Locate the cell with the specified text and output its (X, Y) center coordinate. 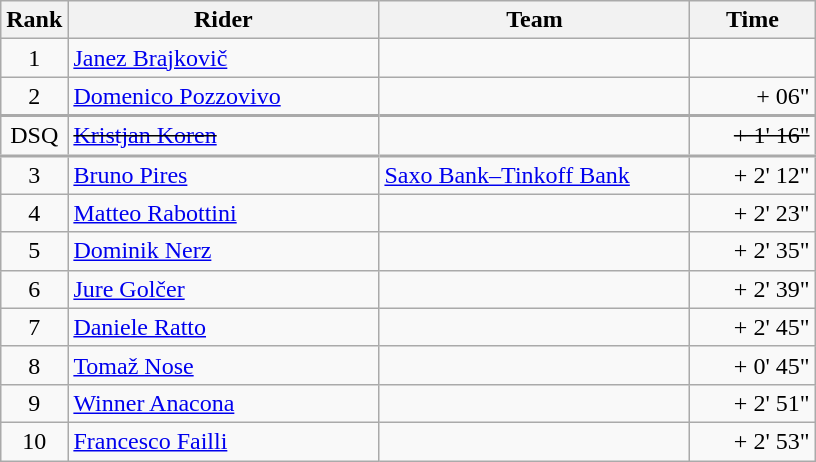
Rider (224, 20)
1 (34, 58)
+ 2' 23" (752, 213)
7 (34, 327)
10 (34, 441)
9 (34, 403)
6 (34, 289)
Rank (34, 20)
+ 2' 53" (752, 441)
Janez Brajkovič (224, 58)
+ 2' 39" (752, 289)
Bruno Pires (224, 174)
+ 1' 16" (752, 136)
4 (34, 213)
Tomaž Nose (224, 365)
Dominik Nerz (224, 251)
Winner Anacona (224, 403)
Francesco Failli (224, 441)
Kristjan Koren (224, 136)
Team (534, 20)
Time (752, 20)
Matteo Rabottini (224, 213)
DSQ (34, 136)
Daniele Ratto (224, 327)
2 (34, 96)
+ 2' 51" (752, 403)
Saxo Bank–Tinkoff Bank (534, 174)
Jure Golčer (224, 289)
5 (34, 251)
+ 0' 45" (752, 365)
8 (34, 365)
+ 06" (752, 96)
+ 2' 35" (752, 251)
+ 2' 45" (752, 327)
Domenico Pozzovivo (224, 96)
3 (34, 174)
+ 2' 12" (752, 174)
